Detect which cell encompasses the target text, then output its [x, y] center coordinate. 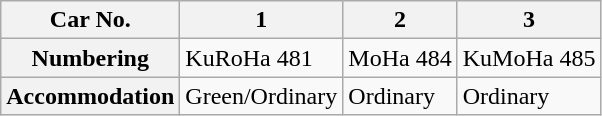
Car No. [90, 20]
3 [529, 20]
KuRoHa 481 [262, 58]
Accommodation [90, 96]
Green/Ordinary [262, 96]
KuMoHa 485 [529, 58]
1 [262, 20]
Numbering [90, 58]
2 [400, 20]
MoHa 484 [400, 58]
